Capture the cell that displays the provided text and extract its [x, y] central coordinate. 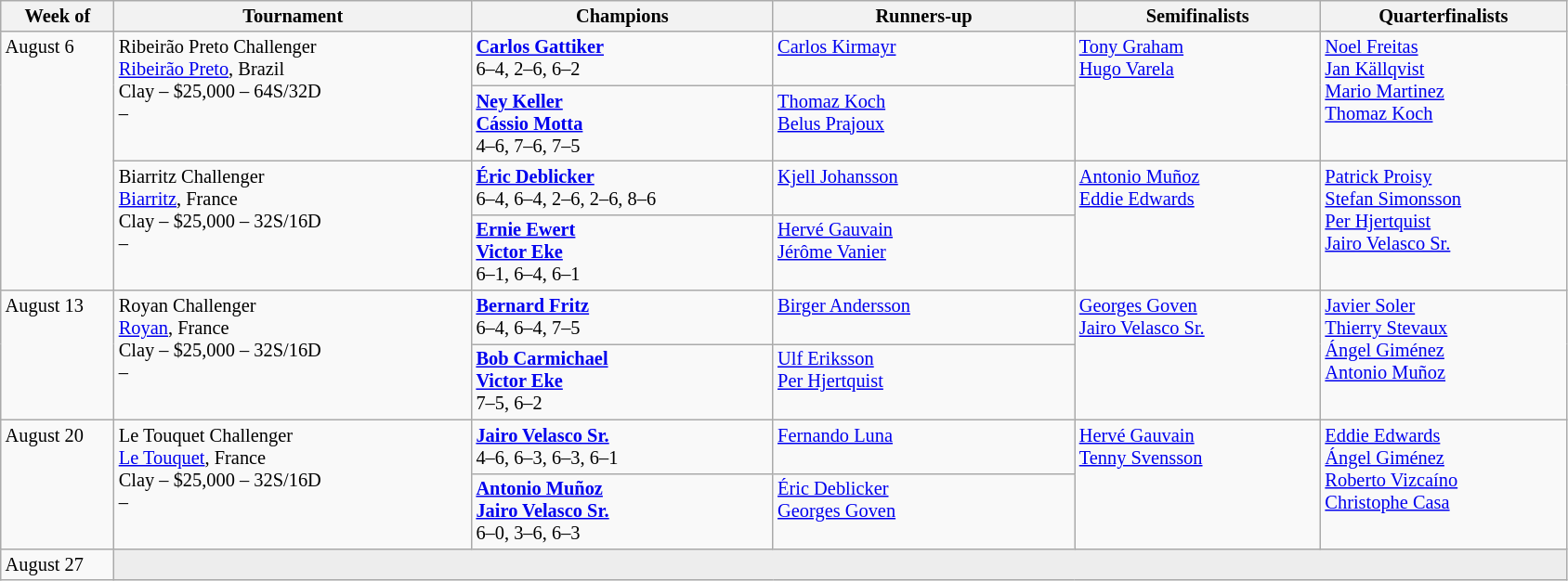
Kjell Johansson [923, 187]
Le Touquet Challenger Le Touquet, FranceClay – $25,000 – 32S/16D – [294, 484]
Javier Soler Thierry Stevaux Ángel Giménez Antonio Muñoz [1444, 355]
Patrick Proisy Stefan Simonsson Per Hjertquist Jairo Velasco Sr. [1444, 225]
Thomaz Koch Belus Prajoux [923, 123]
Birger Andersson [923, 317]
Runners-up [923, 16]
Fernando Luna [923, 446]
Biarritz Challenger Biarritz, FranceClay – $25,000 – 32S/16D – [294, 225]
Bernard Fritz 6–4, 6–4, 7–5 [622, 317]
August 6 [58, 161]
Ney Keller Cássio Motta4–6, 7–6, 7–5 [622, 123]
Hervé Gauvain Jérôme Vanier [923, 252]
Bob Carmichael Victor Eke7–5, 6–2 [622, 381]
Jairo Velasco Sr. 4–6, 6–3, 6–3, 6–1 [622, 446]
Quarterfinalists [1444, 16]
August 27 [58, 564]
Carlos Gattiker 6–4, 2–6, 6–2 [622, 58]
Semifinalists [1198, 16]
Antonio Muñoz Jairo Velasco Sr.6–0, 3–6, 6–3 [622, 511]
Week of [58, 16]
Georges Goven Jairo Velasco Sr. [1198, 355]
Ulf Eriksson Per Hjertquist [923, 381]
Royan Challenger Royan, FranceClay – $25,000 – 32S/16D – [294, 355]
Ernie Ewert Victor Eke6–1, 6–4, 6–1 [622, 252]
Eddie Edwards Ángel Giménez Roberto Vizcaíno Christophe Casa [1444, 484]
Antonio Muñoz Eddie Edwards [1198, 225]
Éric Deblicker 6–4, 6–4, 2–6, 2–6, 8–6 [622, 187]
Tony Graham Hugo Varela [1198, 97]
August 13 [58, 355]
Hervé Gauvain Tenny Svensson [1198, 484]
Noel Freitas Jan Källqvist Mario Martinez Thomaz Koch [1444, 97]
Éric Deblicker Georges Goven [923, 511]
August 20 [58, 484]
Carlos Kirmayr [923, 58]
Tournament [294, 16]
Champions [622, 16]
Ribeirão Preto Challenger Ribeirão Preto, BrazilClay – $25,000 – 64S/32D – [294, 97]
